Find where the given text appears and provide that cell's center as [X, Y] coordinate. 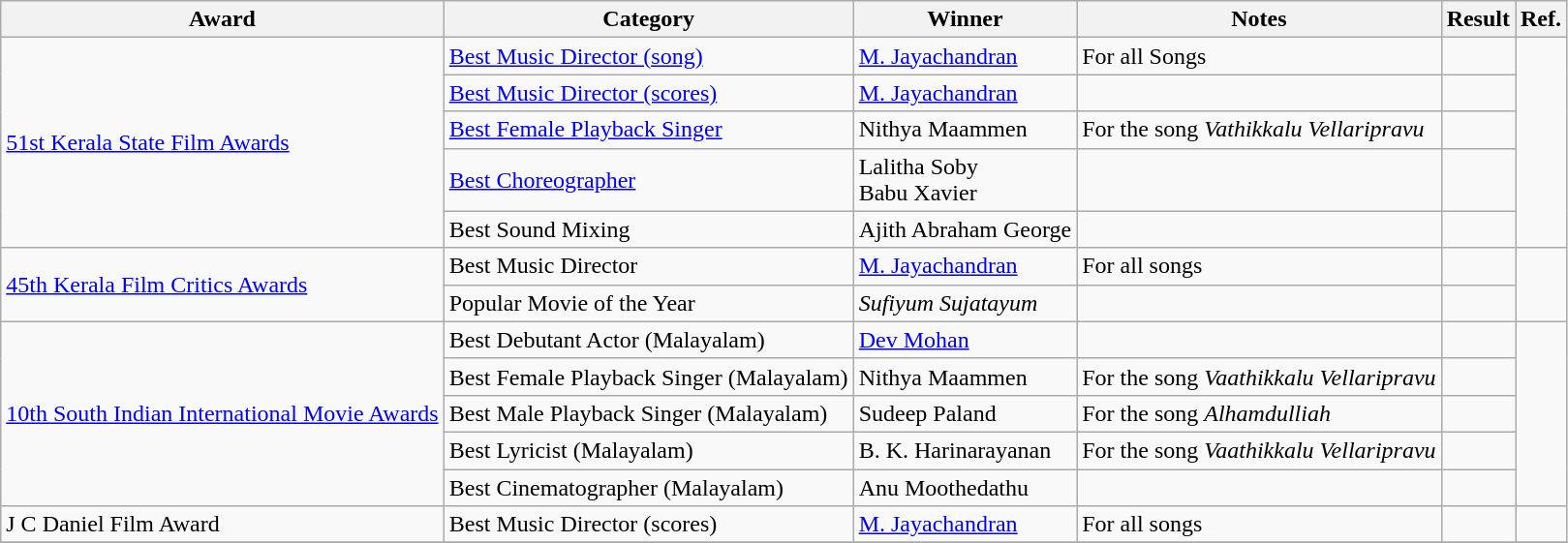
Award [223, 19]
Sudeep Paland [965, 413]
Best Female Playback Singer (Malayalam) [649, 377]
Best Lyricist (Malayalam) [649, 450]
Dev Mohan [965, 340]
Anu Moothedathu [965, 487]
Best Choreographer [649, 180]
Best Sound Mixing [649, 229]
Notes [1259, 19]
Result [1478, 19]
Category [649, 19]
10th South Indian International Movie Awards [223, 413]
For the song Vathikkalu Vellaripravu [1259, 130]
B. K. Harinarayanan [965, 450]
Sufiyum Sujatayum [965, 303]
Popular Movie of the Year [649, 303]
For the song Alhamdulliah [1259, 413]
Lalitha Soby Babu Xavier [965, 180]
For all Songs [1259, 56]
45th Kerala Film Critics Awards [223, 285]
51st Kerala State Film Awards [223, 143]
Best Male Playback Singer (Malayalam) [649, 413]
Ajith Abraham George [965, 229]
J C Daniel Film Award [223, 525]
Best Cinematographer (Malayalam) [649, 487]
Best Debutant Actor (Malayalam) [649, 340]
Best Female Playback Singer [649, 130]
Best Music Director (song) [649, 56]
Winner [965, 19]
Best Music Director [649, 266]
Ref. [1540, 19]
